Extract the [X, Y] coordinate from the center of the cell holding the provided text.  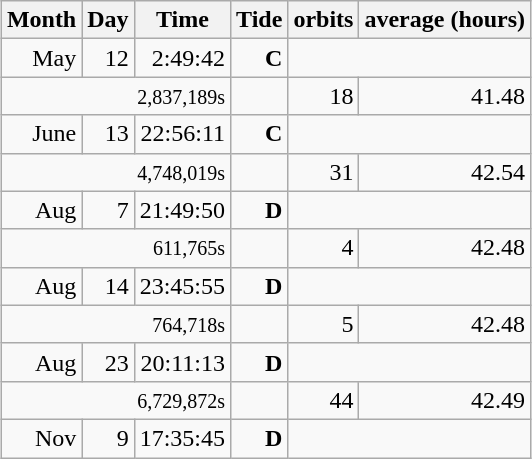
Time [182, 20]
14 [108, 286]
21:49:50 [182, 210]
4 [324, 248]
31 [324, 172]
June [41, 134]
9 [108, 438]
4,748,019s [116, 172]
22:56:11 [182, 134]
May [41, 58]
17:35:45 [182, 438]
764,718s [116, 324]
41.48 [445, 96]
6,729,872s [116, 400]
average (hours) [445, 20]
Day [108, 20]
12 [108, 58]
Nov [41, 438]
23:45:55 [182, 286]
20:11:13 [182, 362]
44 [324, 400]
42.54 [445, 172]
Month [41, 20]
42.49 [445, 400]
611,765s [116, 248]
18 [324, 96]
7 [108, 210]
2:49:42 [182, 58]
5 [324, 324]
23 [108, 362]
13 [108, 134]
Tide [260, 20]
orbits [324, 20]
2,837,189s [116, 96]
